Locate the cell with the specified text and output its [x, y] center coordinate. 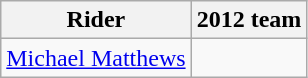
Michael Matthews [96, 58]
2012 team [249, 20]
Rider [96, 20]
